From the cell containing the given text, extract its center point as [x, y] coordinate. 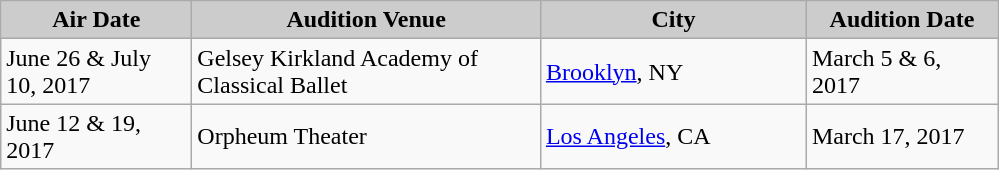
March 5 & 6, 2017 [902, 72]
Orpheum Theater [366, 136]
June 12 & 19, 2017 [96, 136]
March 17, 2017 [902, 136]
Audition Venue [366, 20]
Brooklyn, NY [673, 72]
Los Angeles, CA [673, 136]
Gelsey Kirkland Academy of Classical Ballet [366, 72]
Audition Date [902, 20]
Air Date [96, 20]
City [673, 20]
June 26 & July 10, 2017 [96, 72]
